Search for the cell housing the specified text and yield its (x, y) center coordinate. 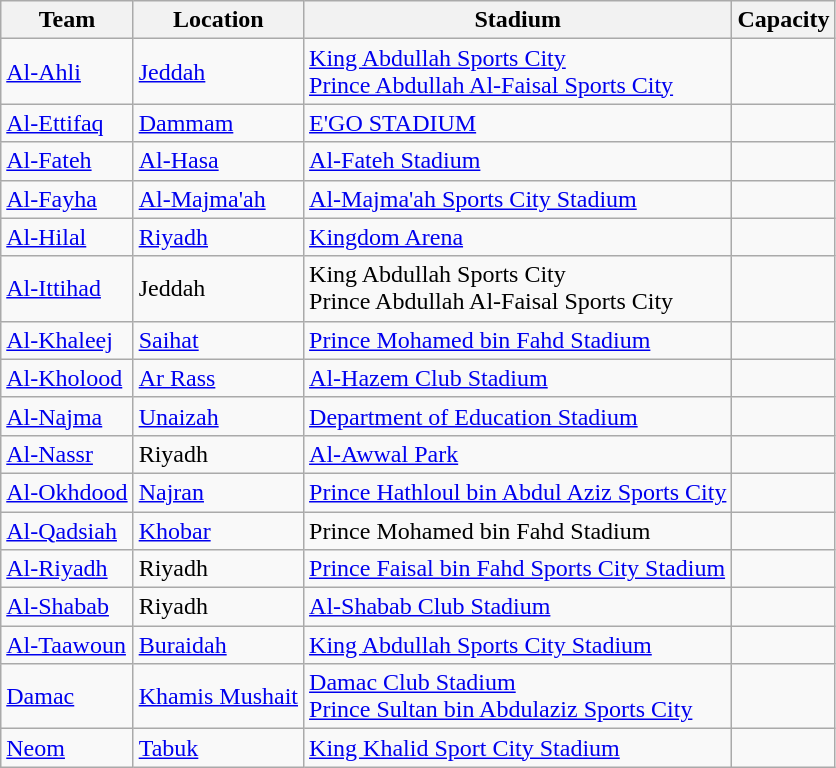
Unaizah (218, 416)
Al-Fateh (67, 161)
Saihat (218, 340)
Kingdom Arena (518, 237)
Ar Rass (218, 378)
Al-Qadsiah (67, 531)
Stadium (518, 20)
Al-Fayha (67, 199)
Al-Riyadh (67, 569)
Prince Faisal bin Fahd Sports City Stadium (518, 569)
Department of Education Stadium (518, 416)
Al-Khaleej (67, 340)
Prince Hathloul bin Abdul Aziz Sports City (518, 492)
King Abdullah Sports City Stadium (518, 645)
E'GO STADIUM (518, 123)
Al-Awwal Park (518, 454)
Khobar (218, 531)
Al-Najma (67, 416)
Al-Majma'ah Sports City Stadium (518, 199)
Al-Ittihad (67, 288)
Al-Ettifaq (67, 123)
Al-Fateh Stadium (518, 161)
Al-Okhdood (67, 492)
Al-Hazem Club Stadium (518, 378)
Al-Hasa (218, 161)
Al-Shabab Club Stadium (518, 607)
Dammam (218, 123)
Damac (67, 696)
Khamis Mushait (218, 696)
Tabuk (218, 748)
Al-Taawoun (67, 645)
Al-Hilal (67, 237)
King Khalid Sport City Stadium (518, 748)
Najran (218, 492)
Capacity (784, 20)
Al-Nassr (67, 454)
Al-Ahli (67, 72)
Team (67, 20)
Neom (67, 748)
Buraidah (218, 645)
Location (218, 20)
Al-Kholood (67, 378)
Damac Club StadiumPrince Sultan bin Abdulaziz Sports City (518, 696)
Al-Majma'ah (218, 199)
Al-Shabab (67, 607)
